Pinpoint the cell where the given text exists, returning its (x, y) midpoint coordinate. 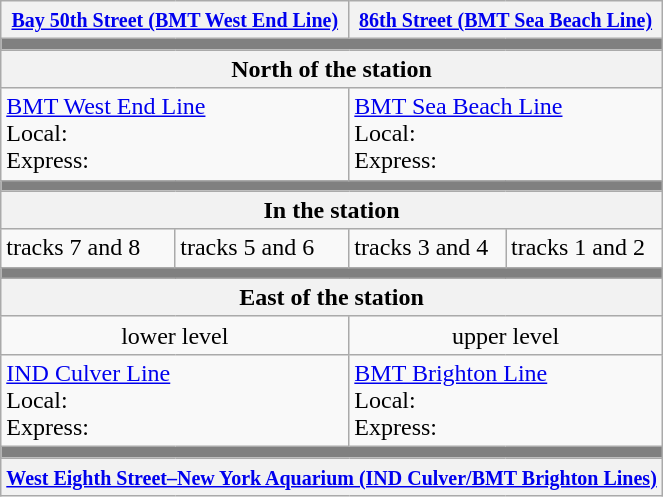
BMT West End LineLocal: Express: (175, 134)
86th Street (BMT Sea Beach Line) (506, 20)
tracks 1 and 2 (584, 248)
tracks 7 and 8 (88, 248)
upper level (506, 335)
lower level (175, 335)
North of the station (332, 69)
tracks 5 and 6 (262, 248)
BMT Brighton LineLocal: Express: (506, 400)
West Eighth Street–New York Aquarium (IND Culver/BMT Brighton Lines) (332, 477)
East of the station (332, 297)
BMT Sea Beach LineLocal: Express: (506, 134)
tracks 3 and 4 (428, 248)
In the station (332, 210)
IND Culver LineLocal: Express: (175, 400)
Bay 50th Street (BMT West End Line) (175, 20)
